Pinpoint the cell where the given text exists, returning its (X, Y) midpoint coordinate. 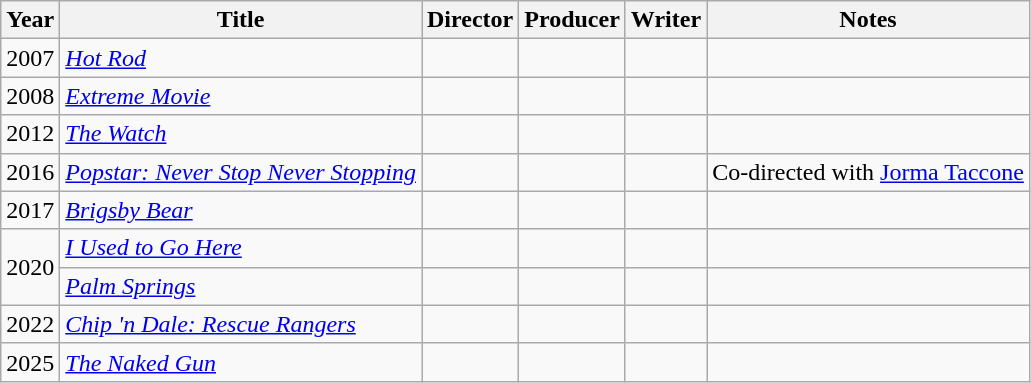
2007 (30, 58)
The Naked Gun (241, 362)
2022 (30, 324)
Palm Springs (241, 286)
Brigsby Bear (241, 210)
Director (470, 20)
2025 (30, 362)
2008 (30, 96)
Chip 'n Dale: Rescue Rangers (241, 324)
I Used to Go Here (241, 248)
Popstar: Never Stop Never Stopping (241, 172)
The Watch (241, 134)
Co-directed with Jorma Taccone (868, 172)
Producer (572, 20)
2017 (30, 210)
Title (241, 20)
2012 (30, 134)
Hot Rod (241, 58)
Extreme Movie (241, 96)
2016 (30, 172)
Year (30, 20)
2020 (30, 267)
Writer (666, 20)
Notes (868, 20)
